Search for the cell housing the specified text and yield its (x, y) center coordinate. 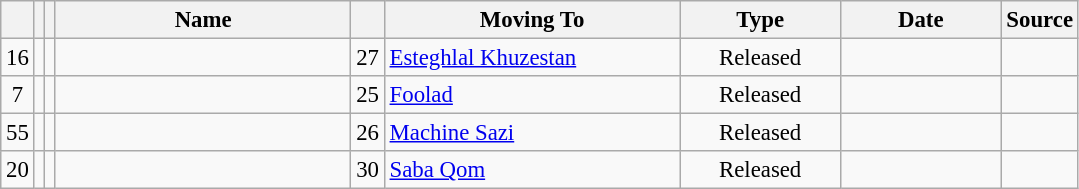
55 (18, 133)
Date (920, 20)
26 (368, 133)
20 (18, 170)
Saba Qom (532, 170)
Name (203, 20)
Esteghlal Khuzestan (532, 58)
Foolad (532, 95)
16 (18, 58)
Moving To (532, 20)
Type (760, 20)
Machine Sazi (532, 133)
27 (368, 58)
Source (1040, 20)
25 (368, 95)
7 (18, 95)
30 (368, 170)
